From the cell containing the given text, extract its center point as [X, Y] coordinate. 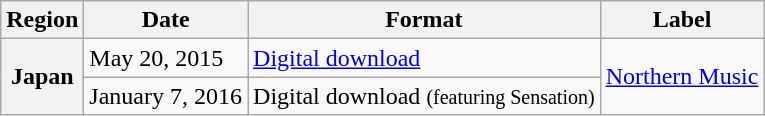
Northern Music [682, 77]
Date [166, 20]
Digital download [424, 58]
Region [42, 20]
Japan [42, 77]
Format [424, 20]
January 7, 2016 [166, 96]
Label [682, 20]
May 20, 2015 [166, 58]
Digital download (featuring Sensation) [424, 96]
